For the text-containing cell, return its midpoint in [x, y] coordinate format. 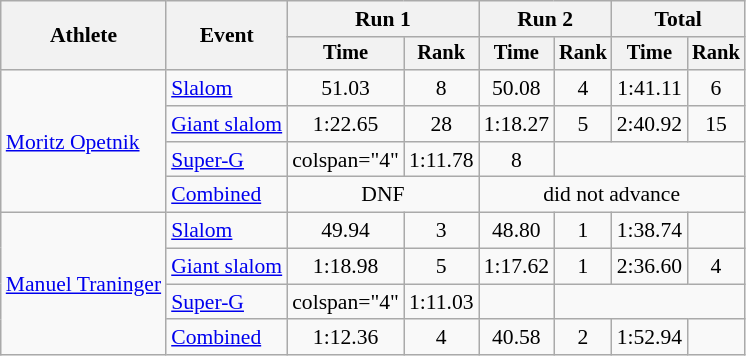
50.08 [516, 88]
1:38.74 [650, 231]
1:22.65 [346, 124]
Total [678, 19]
did not advance [612, 195]
Run 1 [382, 19]
1:11.78 [442, 160]
Event [226, 36]
1:18.27 [516, 124]
28 [442, 124]
1:11.03 [442, 302]
Manuel Traninger [84, 284]
1:12.36 [346, 338]
Athlete [84, 36]
15 [716, 124]
2:36.60 [650, 267]
Moritz Opetnik [84, 141]
1:52.94 [650, 338]
2:40.92 [650, 124]
48.80 [516, 231]
1:41.11 [650, 88]
1:17.62 [516, 267]
6 [716, 88]
Run 2 [546, 19]
51.03 [346, 88]
1:18.98 [346, 267]
2 [583, 338]
DNF [382, 195]
3 [442, 231]
49.94 [346, 231]
40.58 [516, 338]
